For the text-containing cell, return its midpoint in (x, y) coordinate format. 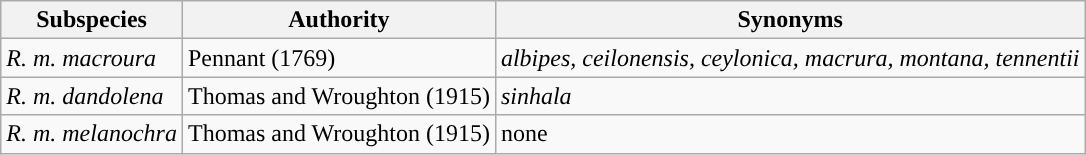
R. m. melanochra (92, 134)
albipes, ceilonensis, ceylonica, macrura, montana, tennentii (790, 58)
sinhala (790, 96)
R. m. macroura (92, 58)
none (790, 134)
R. m. dandolena (92, 96)
Synonyms (790, 20)
Authority (338, 20)
Subspecies (92, 20)
Pennant (1769) (338, 58)
